For the text-containing cell, return its midpoint in (x, y) coordinate format. 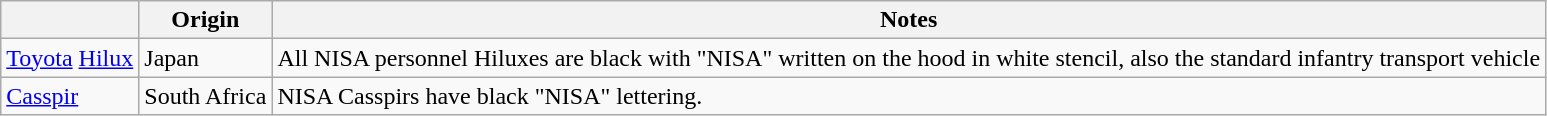
NISA Casspirs have black "NISA" lettering. (909, 96)
Notes (909, 20)
Casspir (70, 96)
Toyota Hilux (70, 58)
All NISA personnel Hiluxes are black with "NISA" written on the hood in white stencil, also the standard infantry transport vehicle (909, 58)
Japan (206, 58)
South Africa (206, 96)
Origin (206, 20)
